Find where the given text appears and provide that cell's center as (X, Y) coordinate. 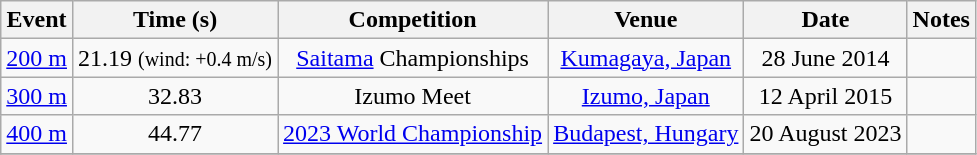
Competition (413, 20)
32.83 (174, 96)
44.77 (174, 134)
Saitama Championships (413, 58)
28 June 2014 (826, 58)
2023 World Championship (413, 134)
Notes (941, 20)
20 August 2023 (826, 134)
400 m (37, 134)
Budapest, Hungary (646, 134)
300 m (37, 96)
21.19 (wind: +0.4 m/s) (174, 58)
12 April 2015 (826, 96)
Venue (646, 20)
Event (37, 20)
Izumo Meet (413, 96)
Time (s) (174, 20)
Kumagaya, Japan (646, 58)
200 m (37, 58)
Izumo, Japan (646, 96)
Date (826, 20)
